Search for the cell housing the specified text and yield its (X, Y) center coordinate. 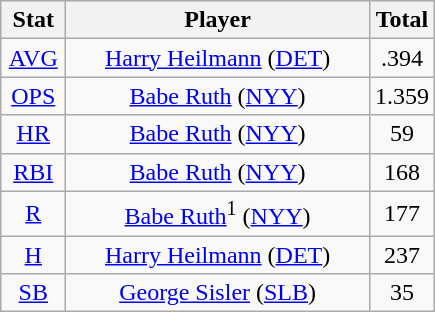
R (34, 214)
59 (402, 134)
Total (402, 20)
Babe Ruth1 (NYY) (218, 214)
RBI (34, 172)
George Sisler (SLB) (218, 293)
H (34, 255)
237 (402, 255)
1.359 (402, 96)
35 (402, 293)
OPS (34, 96)
AVG (34, 58)
177 (402, 214)
168 (402, 172)
Stat (34, 20)
Player (218, 20)
.394 (402, 58)
SB (34, 293)
HR (34, 134)
